Pinpoint the cell where the given text exists, returning its (x, y) midpoint coordinate. 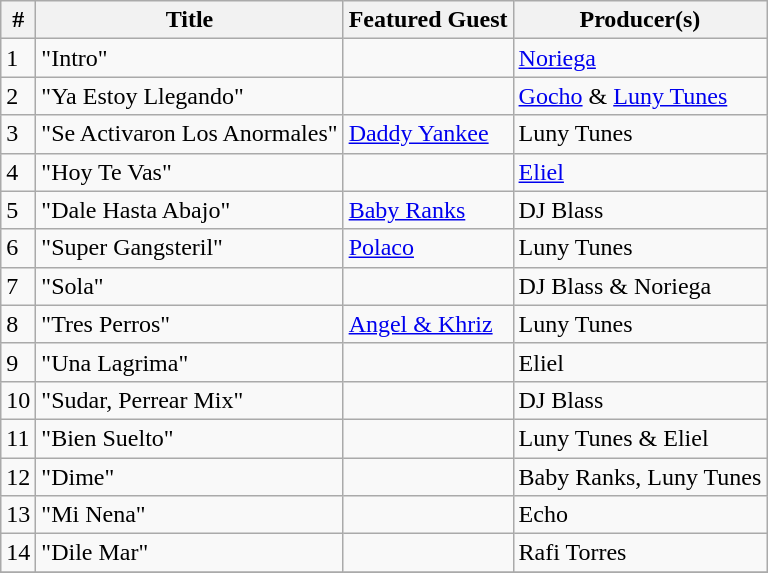
1 (18, 58)
13 (18, 515)
# (18, 20)
Featured Guest (428, 20)
3 (18, 134)
Producer(s) (640, 20)
14 (18, 553)
Baby Ranks, Luny Tunes (640, 477)
"Hoy Te Vas" (190, 172)
"Tres Perros" (190, 324)
6 (18, 248)
"Dime" (190, 477)
2 (18, 96)
"Sudar, Perrear Mix" (190, 400)
"Se Activaron Los Anormales" (190, 134)
Angel & Khriz (428, 324)
8 (18, 324)
"Mi Nena" (190, 515)
Noriega (640, 58)
10 (18, 400)
9 (18, 362)
Gocho & Luny Tunes (640, 96)
Title (190, 20)
"Super Gangsteril" (190, 248)
Baby Ranks (428, 210)
"Dale Hasta Abajo" (190, 210)
Rafi Torres (640, 553)
11 (18, 438)
"Una Lagrima" (190, 362)
Echo (640, 515)
DJ Blass & Noriega (640, 286)
5 (18, 210)
Luny Tunes & Eliel (640, 438)
"Dile Mar" (190, 553)
Daddy Yankee (428, 134)
4 (18, 172)
7 (18, 286)
"Ya Estoy Llegando" (190, 96)
12 (18, 477)
Polaco (428, 248)
"Bien Suelto" (190, 438)
"Sola" (190, 286)
"Intro" (190, 58)
